Return (x, y) of the center of cell containing provided text 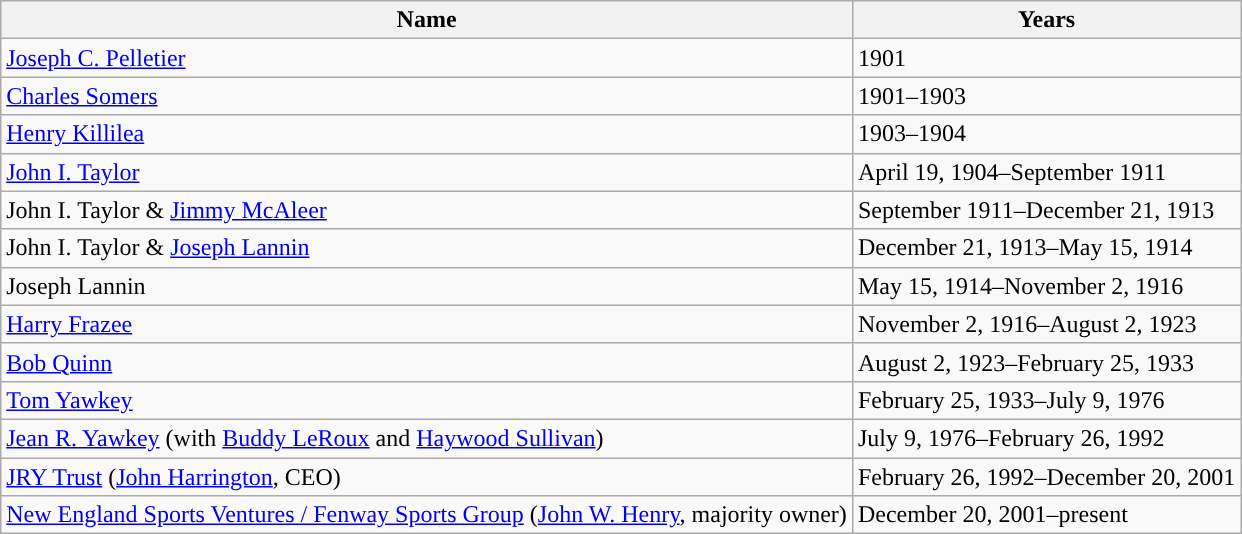
John I. Taylor & Joseph Lannin (427, 248)
Bob Quinn (427, 362)
Joseph Lannin (427, 286)
Tom Yawkey (427, 400)
JRY Trust (John Harrington, CEO) (427, 477)
1901 (1046, 58)
Joseph C. Pelletier (427, 58)
December 20, 2001–present (1046, 515)
1901–1903 (1046, 96)
April 19, 1904–September 1911 (1046, 172)
September 1911–December 21, 1913 (1046, 210)
February 25, 1933–July 9, 1976 (1046, 400)
May 15, 1914–November 2, 1916 (1046, 286)
Name (427, 20)
November 2, 1916–August 2, 1923 (1046, 324)
John I. Taylor & Jimmy McAleer (427, 210)
Years (1046, 20)
July 9, 1976–February 26, 1992 (1046, 438)
Charles Somers (427, 96)
Jean R. Yawkey (with Buddy LeRoux and Haywood Sullivan) (427, 438)
February 26, 1992–December 20, 2001 (1046, 477)
1903–1904 (1046, 134)
August 2, 1923–February 25, 1933 (1046, 362)
John I. Taylor (427, 172)
Harry Frazee (427, 324)
New England Sports Ventures / Fenway Sports Group (John W. Henry, majority owner) (427, 515)
Henry Killilea (427, 134)
December 21, 1913–May 15, 1914 (1046, 248)
